Output the (X, Y) coordinate of the center of the cell containing the given text.  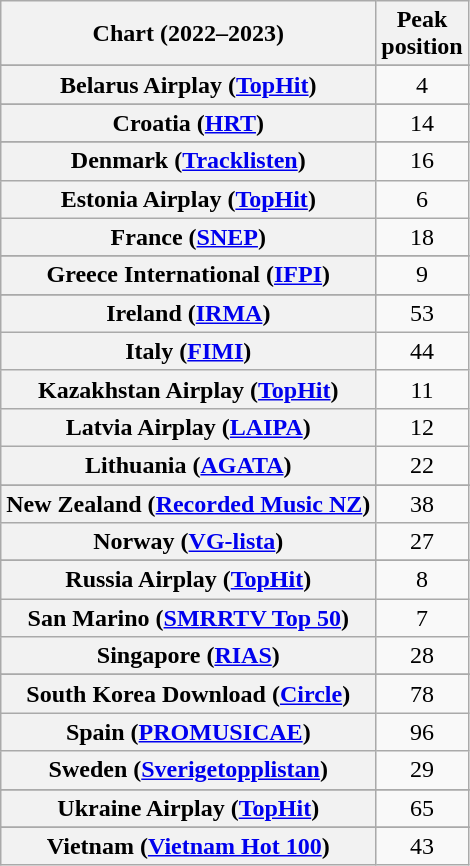
San Marino (SMRRTV Top 50) (188, 618)
18 (422, 237)
6 (422, 199)
Chart (2022–2023) (188, 34)
4 (422, 85)
France (SNEP) (188, 237)
Russia Airplay (TopHit) (188, 580)
96 (422, 732)
South Korea Download (Circle) (188, 694)
53 (422, 313)
Spain (PROMUSICAE) (188, 732)
Kazakhstan Airplay (TopHit) (188, 389)
14 (422, 123)
Greece International (IFPI) (188, 275)
Ireland (IRMA) (188, 313)
Sweden (Sverigetopplistan) (188, 770)
Estonia Airplay (TopHit) (188, 199)
Croatia (HRT) (188, 123)
Ukraine Airplay (TopHit) (188, 808)
38 (422, 503)
Belarus Airplay (TopHit) (188, 85)
43 (422, 846)
Denmark (Tracklisten) (188, 161)
27 (422, 542)
Peakposition (422, 34)
8 (422, 580)
22 (422, 465)
11 (422, 389)
New Zealand (Recorded Music NZ) (188, 503)
Norway (VG-lista) (188, 542)
65 (422, 808)
7 (422, 618)
29 (422, 770)
78 (422, 694)
Lithuania (AGATA) (188, 465)
9 (422, 275)
Italy (FIMI) (188, 351)
12 (422, 427)
Singapore (RIAS) (188, 656)
Vietnam (Vietnam Hot 100) (188, 846)
16 (422, 161)
Latvia Airplay (LAIPA) (188, 427)
28 (422, 656)
44 (422, 351)
